Output the [X, Y] coordinate of the center of the cell containing the given text.  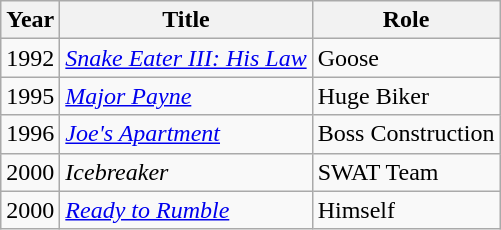
Title [186, 20]
SWAT Team [406, 172]
Icebreaker [186, 172]
Ready to Rumble [186, 210]
Snake Eater III: His Law [186, 58]
Year [30, 20]
Himself [406, 210]
Role [406, 20]
Major Payne [186, 96]
Boss Construction [406, 134]
Joe's Apartment [186, 134]
Goose [406, 58]
Huge Biker [406, 96]
1996 [30, 134]
1992 [30, 58]
1995 [30, 96]
